Find where the given text appears and provide that cell's center as (X, Y) coordinate. 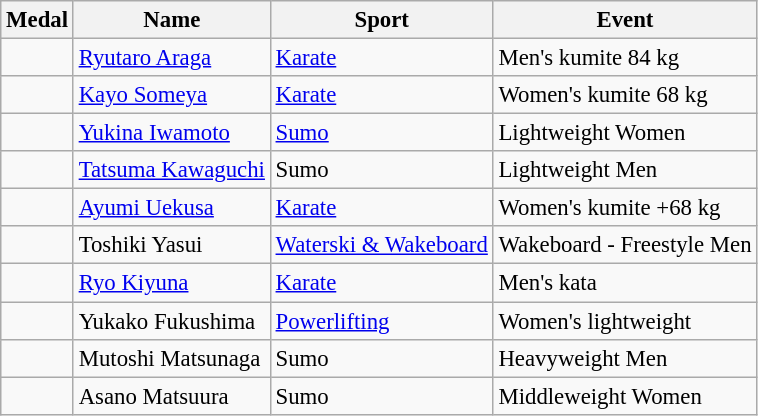
Wakeboard - Freestyle Men (625, 245)
Toshiki Yasui (172, 245)
Women's lightweight (625, 321)
Heavyweight Men (625, 358)
Women's kumite 68 kg (625, 95)
Waterski & Wakeboard (382, 245)
Women's kumite +68 kg (625, 208)
Yukina Iwamoto (172, 133)
Middleweight Women (625, 396)
Lightweight Women (625, 133)
Sport (382, 20)
Asano Matsuura (172, 396)
Ryutaro Araga (172, 58)
Ayumi Uekusa (172, 208)
Yukako Fukushima (172, 321)
Kayo Someya (172, 95)
Tatsuma Kawaguchi (172, 170)
Event (625, 20)
Men's kumite 84 kg (625, 58)
Medal (38, 20)
Ryo Kiyuna (172, 283)
Name (172, 20)
Powerlifting (382, 321)
Lightweight Men (625, 170)
Mutoshi Matsunaga (172, 358)
Men's kata (625, 283)
